For the text-containing cell, return its midpoint in (X, Y) coordinate format. 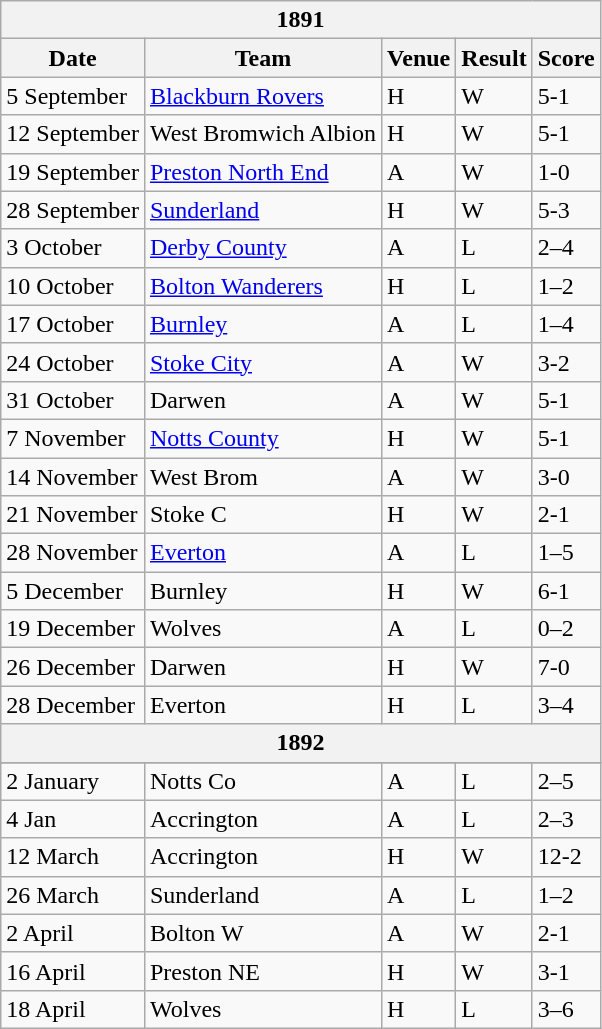
Derby County (262, 248)
26 March (73, 895)
3-0 (566, 477)
2 April (73, 933)
Date (73, 58)
7-0 (566, 667)
12-2 (566, 857)
5 December (73, 591)
5-3 (566, 210)
Team (262, 58)
Bolton Wanderers (262, 286)
6-1 (566, 591)
Venue (419, 58)
4 Jan (73, 819)
Score (566, 58)
31 October (73, 400)
1–5 (566, 553)
Bolton W (262, 933)
24 October (73, 362)
3-1 (566, 971)
Stoke City (262, 362)
West Brom (262, 477)
Notts Co (262, 781)
12 March (73, 857)
3–4 (566, 705)
12 September (73, 134)
26 December (73, 667)
Blackburn Rovers (262, 96)
0–2 (566, 629)
Preston North End (262, 172)
2–5 (566, 781)
28 December (73, 705)
14 November (73, 477)
3-2 (566, 362)
10 October (73, 286)
West Bromwich Albion (262, 134)
19 December (73, 629)
16 April (73, 971)
2–3 (566, 819)
1–4 (566, 324)
3–6 (566, 1009)
3 October (73, 248)
Preston NE (262, 971)
17 October (73, 324)
1891 (300, 20)
Stoke C (262, 515)
2–4 (566, 248)
7 November (73, 438)
2 January (73, 781)
Result (494, 58)
18 April (73, 1009)
5 September (73, 96)
1-0 (566, 172)
28 September (73, 210)
Notts County (262, 438)
21 November (73, 515)
28 November (73, 553)
1892 (300, 743)
19 September (73, 172)
